Locate the cell with the specified text and output its (X, Y) center coordinate. 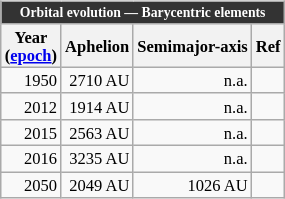
2016 (31, 158)
Aphelion (97, 45)
Ref (268, 45)
2012 (31, 106)
Semimajor-axis (192, 45)
2049 AU (97, 185)
1026 AU (192, 185)
3235 AU (97, 158)
2563 AU (97, 132)
1914 AU (97, 106)
1950 (31, 80)
2710 AU (97, 80)
Year(epoch) (31, 45)
2050 (31, 185)
Orbital evolution — Barycentric elements (143, 12)
2015 (31, 132)
